Capture the cell that displays the provided text and extract its (x, y) central coordinate. 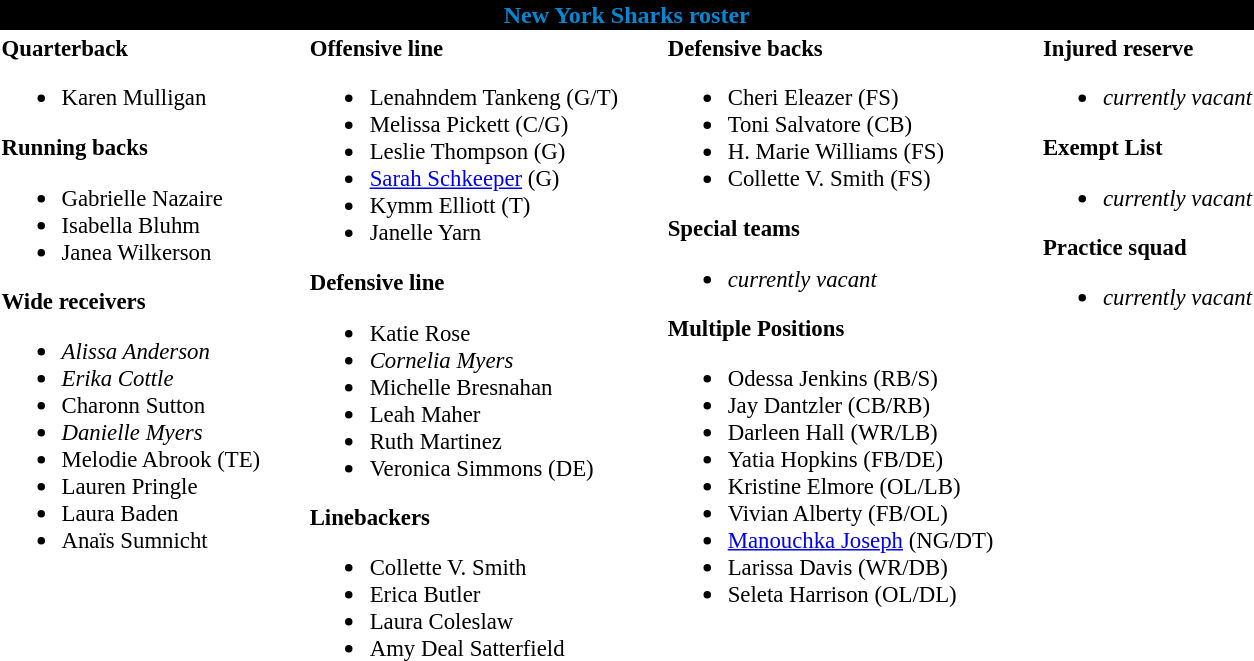
New York Sharks roster (627, 15)
